Identify which cell holds the provided text, then report its [X, Y] central coordinate. 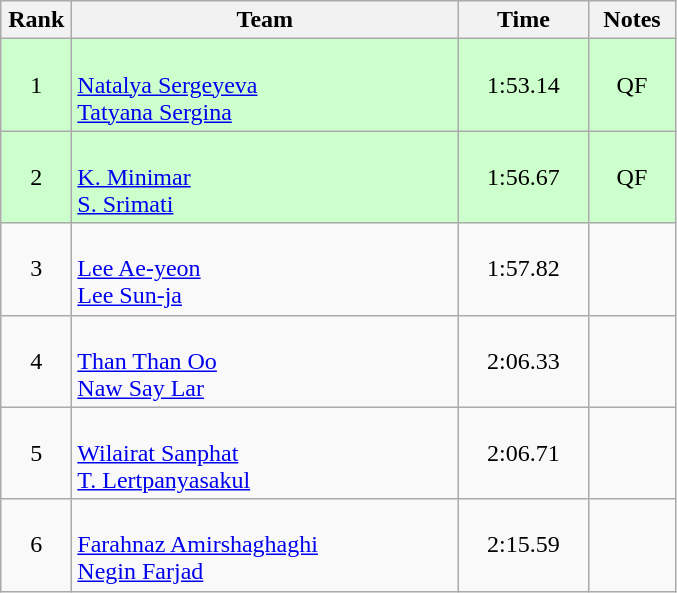
Notes [632, 20]
Time [524, 20]
Natalya SergeyevaTatyana Sergina [265, 85]
2:15.59 [524, 545]
4 [36, 361]
Rank [36, 20]
6 [36, 545]
Than Than OoNaw Say Lar [265, 361]
Farahnaz AmirshaghaghiNegin Farjad [265, 545]
Lee Ae-yeonLee Sun-ja [265, 269]
1:56.67 [524, 177]
2 [36, 177]
5 [36, 453]
2:06.33 [524, 361]
2:06.71 [524, 453]
3 [36, 269]
Team [265, 20]
1 [36, 85]
1:57.82 [524, 269]
K. MinimarS. Srimati [265, 177]
Wilairat SanphatT. Lertpanyasakul [265, 453]
1:53.14 [524, 85]
